Output the [x, y] coordinate of the center of the cell containing the given text.  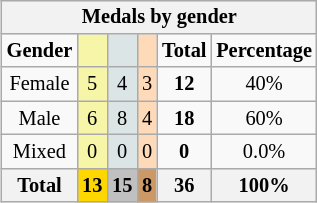
60% [264, 118]
13 [92, 185]
Gender [40, 51]
Male [40, 118]
Medals by gender [160, 17]
3 [147, 84]
0.0% [264, 152]
12 [184, 84]
15 [122, 185]
Female [40, 84]
Percentage [264, 51]
40% [264, 84]
5 [92, 84]
Mixed [40, 152]
100% [264, 185]
6 [92, 118]
18 [184, 118]
36 [184, 185]
